Search for the cell housing the specified text and yield its [X, Y] center coordinate. 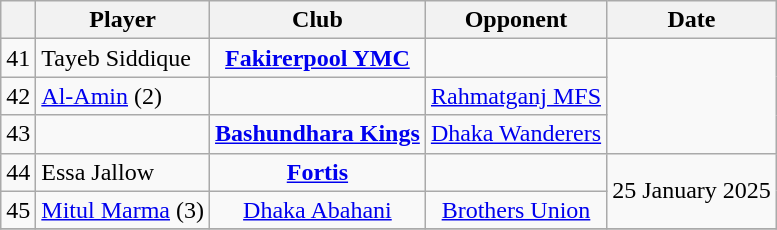
Al-Amin (2) [123, 96]
Club [318, 20]
43 [18, 134]
Fakirerpool YMC [318, 58]
Opponent [516, 20]
Fortis [318, 172]
44 [18, 172]
Tayeb Siddique [123, 58]
42 [18, 96]
Dhaka Abahani [318, 210]
45 [18, 210]
25 January 2025 [692, 191]
Brothers Union [516, 210]
Bashundhara Kings [318, 134]
41 [18, 58]
Dhaka Wanderers [516, 134]
Mitul Marma (3) [123, 210]
Essa Jallow [123, 172]
Rahmatganj MFS [516, 96]
Date [692, 20]
Player [123, 20]
